Detect which cell encompasses the target text, then output its [x, y] center coordinate. 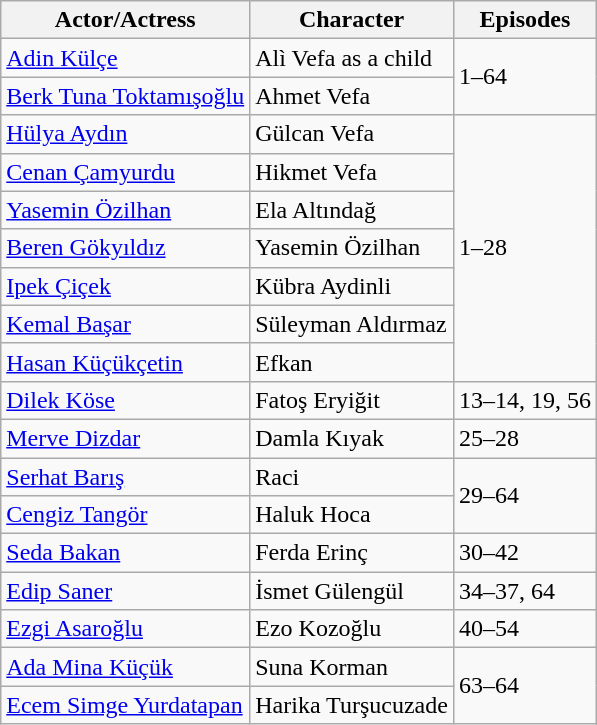
Kemal Başar [126, 324]
Ezo Kozoğlu [352, 629]
Edip Saner [126, 591]
Dilek Köse [126, 400]
Suna Korman [352, 667]
29–64 [524, 496]
Ezgi Asaroğlu [126, 629]
Beren Gökyıldız [126, 248]
Character [352, 20]
Merve Dizdar [126, 438]
Adin Külçe [126, 58]
İsmet Gülengül [352, 591]
Haluk Hoca [352, 515]
Efkan [352, 362]
30–42 [524, 553]
Alì Vefa as a child [352, 58]
Ahmet Vefa [352, 96]
Süleyman Aldırmaz [352, 324]
Hikmet Vefa [352, 172]
1–28 [524, 248]
Ipek Çiçek [126, 286]
34–37, 64 [524, 591]
Serhat Barış [126, 477]
13–14, 19, 56 [524, 400]
Berk Tuna Toktamışoğlu [126, 96]
Actor/Actress [126, 20]
Kübra Aydinli [352, 286]
Seda Bakan [126, 553]
Cenan Çamyurdu [126, 172]
Raci [352, 477]
Episodes [524, 20]
Harika Turşucuzade [352, 705]
1–64 [524, 77]
Ada Mina Küçük [126, 667]
Fatoş Eryiğit [352, 400]
Damla Kıyak [352, 438]
Hülya Aydın [126, 134]
63–64 [524, 686]
Ferda Erinç [352, 553]
Ela Altındağ [352, 210]
Hasan Küçükçetin [126, 362]
25–28 [524, 438]
Ecem Simge Yurdatapan [126, 705]
40–54 [524, 629]
Gülcan Vefa [352, 134]
Cengiz Tangör [126, 515]
